Capture the cell that displays the provided text and extract its (X, Y) central coordinate. 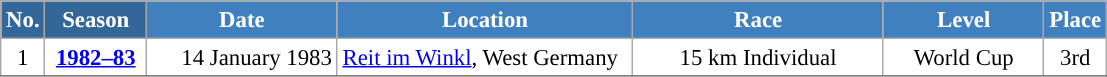
Reit im Winkl, West Germany (485, 58)
No. (23, 20)
World Cup (964, 58)
Level (964, 20)
1982–83 (96, 58)
3rd (1075, 58)
Place (1075, 20)
Date (242, 20)
Location (485, 20)
14 January 1983 (242, 58)
Season (96, 20)
15 km Individual (758, 58)
Race (758, 20)
1 (23, 58)
